Pinpoint the cell where the given text exists, returning its (X, Y) midpoint coordinate. 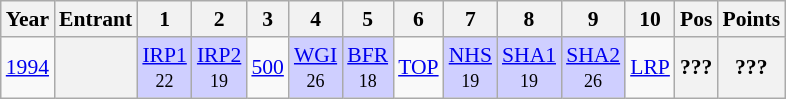
4 (316, 19)
500 (268, 68)
WGI26 (316, 68)
TOP (418, 68)
Entrant (96, 19)
6 (418, 19)
IRP122 (164, 68)
3 (268, 19)
10 (650, 19)
Points (751, 19)
Pos (696, 19)
IRP219 (220, 68)
2 (220, 19)
8 (529, 19)
SHA119 (529, 68)
5 (368, 19)
9 (593, 19)
7 (470, 19)
1 (164, 19)
Year (28, 19)
NHS19 (470, 68)
1994 (28, 68)
LRP (650, 68)
SHA226 (593, 68)
BFR18 (368, 68)
